Provide the (X, Y) coordinate of the cell's center where the given text is located.  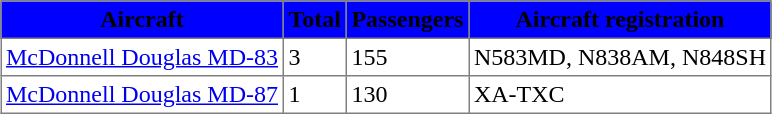
1 (314, 95)
Total (314, 20)
Aircraft registration (620, 20)
XA-TXC (620, 95)
Passengers (407, 20)
130 (407, 95)
McDonnell Douglas MD-87 (142, 95)
3 (314, 57)
Aircraft (142, 20)
McDonnell Douglas MD-83 (142, 57)
155 (407, 57)
N583MD, N838AM, N848SH (620, 57)
